Return the [x, y] coordinate for the center point of the cell that contains the specified text.  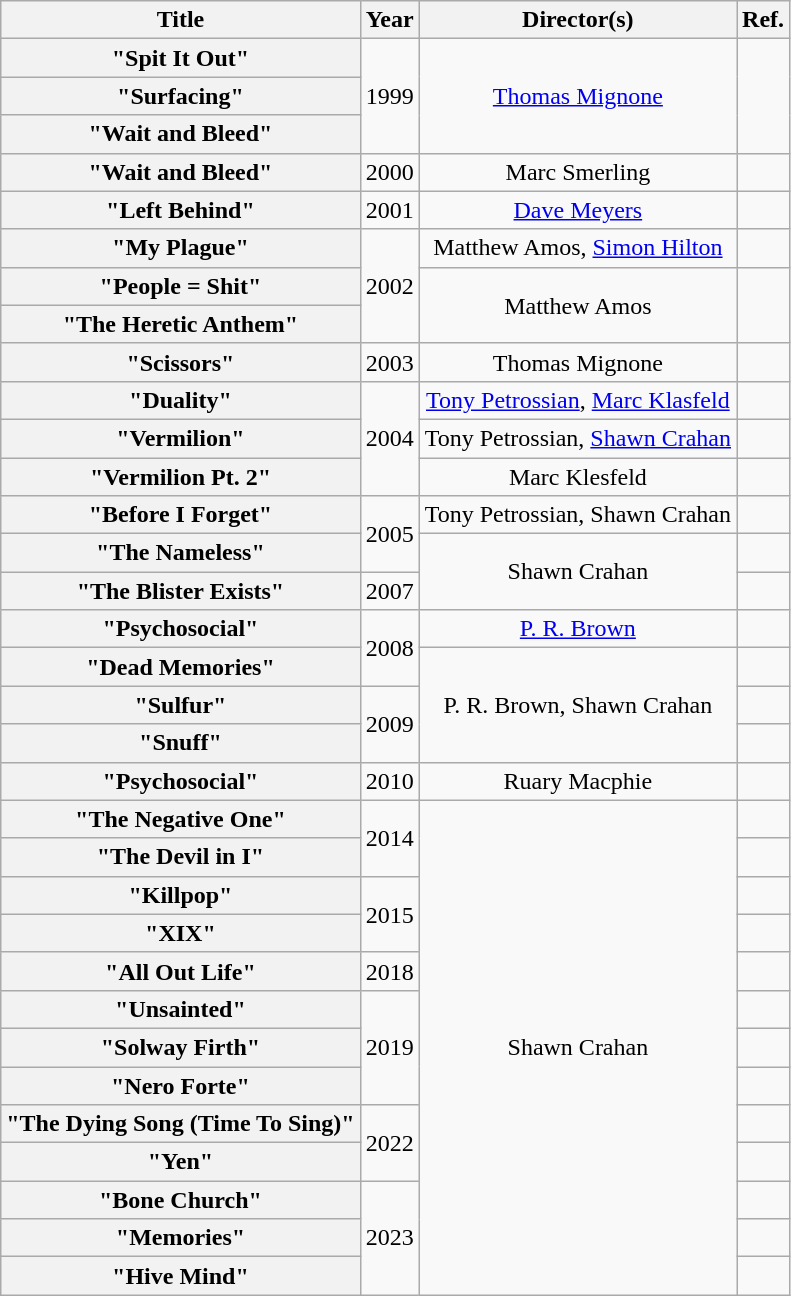
"The Devil in I" [180, 857]
P. R. Brown [578, 629]
2002 [390, 286]
2004 [390, 438]
"The Nameless" [180, 553]
"Duality" [180, 400]
"All Out Life" [180, 971]
"Snuff" [180, 743]
P. R. Brown, Shawn Crahan [578, 705]
"Surfacing" [180, 96]
"Killpop" [180, 895]
2014 [390, 838]
Marc Smerling [578, 172]
Title [180, 20]
Marc Klesfeld [578, 477]
"The Negative One" [180, 819]
2000 [390, 172]
"People = Shit" [180, 286]
Director(s) [578, 20]
1999 [390, 96]
"Solway Firth" [180, 1047]
"Spit It Out" [180, 58]
2022 [390, 1143]
2001 [390, 210]
2019 [390, 1047]
"Dead Memories" [180, 667]
Tony Petrossian, Marc Klasfeld [578, 400]
"My Plague" [180, 248]
2005 [390, 534]
Year [390, 20]
"The Dying Song (Time To Sing)" [180, 1124]
Dave Meyers [578, 210]
Ref. [764, 20]
"Unsainted" [180, 1009]
2015 [390, 914]
2007 [390, 591]
"Yen" [180, 1162]
"The Blister Exists" [180, 591]
2010 [390, 781]
Matthew Amos, Simon Hilton [578, 248]
2018 [390, 971]
"Hive Mind" [180, 1276]
"The Heretic Anthem" [180, 324]
"Nero Forte" [180, 1085]
"Vermilion Pt. 2" [180, 477]
2023 [390, 1238]
2008 [390, 648]
"Scissors" [180, 362]
2009 [390, 724]
"Sulfur" [180, 705]
"XIX" [180, 933]
"Memories" [180, 1238]
"Vermilion" [180, 438]
"Before I Forget" [180, 515]
Ruary Macphie [578, 781]
2003 [390, 362]
"Bone Church" [180, 1200]
Matthew Amos [578, 305]
"Left Behind" [180, 210]
